Locate the cell with the specified text and output its (X, Y) center coordinate. 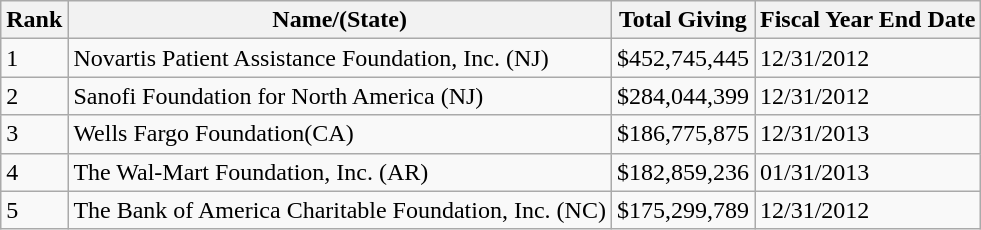
Name/(State) (340, 20)
3 (34, 134)
01/31/2013 (867, 172)
$175,299,789 (682, 210)
Sanofi Foundation for North America (NJ) (340, 96)
12/31/2013 (867, 134)
Fiscal Year End Date (867, 20)
$452,745,445 (682, 58)
$284,044,399 (682, 96)
5 (34, 210)
The Wal-Mart Foundation, Inc. (AR) (340, 172)
Total Giving (682, 20)
Rank (34, 20)
1 (34, 58)
2 (34, 96)
$186,775,875 (682, 134)
$182,859,236 (682, 172)
Novartis Patient Assistance Foundation, Inc. (NJ) (340, 58)
The Bank of America Charitable Foundation, Inc. (NC) (340, 210)
Wells Fargo Foundation(CA) (340, 134)
4 (34, 172)
